Detect which cell encompasses the target text, then output its (x, y) center coordinate. 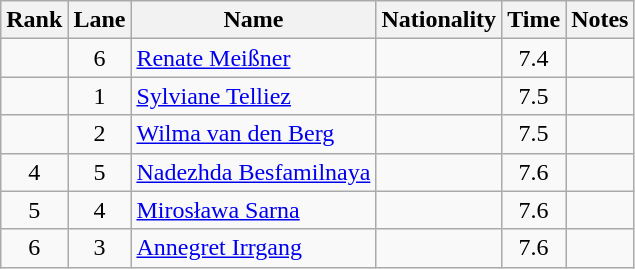
Sylviane Telliez (254, 96)
Rank (34, 20)
1 (100, 96)
2 (100, 134)
Time (534, 20)
Wilma van den Berg (254, 134)
Name (254, 20)
Notes (600, 20)
Nationality (439, 20)
Annegret Irrgang (254, 248)
7.4 (534, 58)
Nadezhda Besfamilnaya (254, 172)
Mirosława Sarna (254, 210)
Lane (100, 20)
3 (100, 248)
Renate Meißner (254, 58)
